Capture the cell that displays the provided text and extract its (x, y) central coordinate. 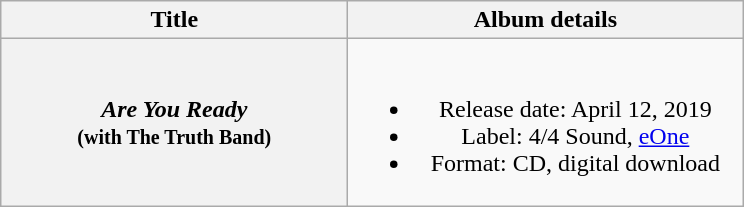
Are You Ready (with The Truth Band) (174, 122)
Release date: April 12, 2019Label: 4/4 Sound, eOneFormat: CD, digital download (546, 122)
Album details (546, 20)
Title (174, 20)
